From the cell containing the given text, extract its center point as (x, y) coordinate. 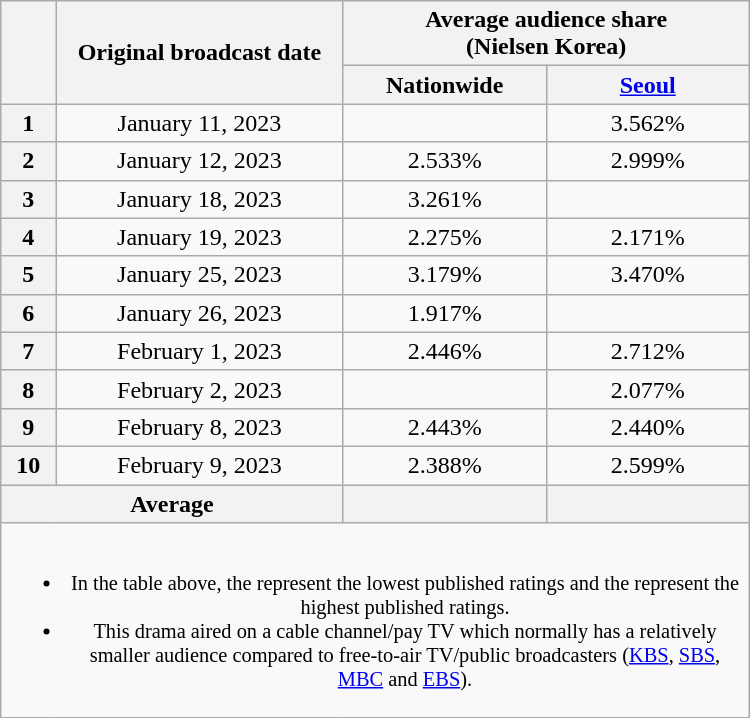
Nationwide (444, 85)
10 (28, 465)
2.712% (648, 351)
3.562% (648, 123)
2 (28, 161)
Average (172, 503)
January 18, 2023 (200, 199)
Seoul (648, 85)
2.171% (648, 237)
6 (28, 313)
5 (28, 275)
January 11, 2023 (200, 123)
8 (28, 389)
2.443% (444, 427)
2.599% (648, 465)
Original broadcast date (200, 52)
January 25, 2023 (200, 275)
February 9, 2023 (200, 465)
January 12, 2023 (200, 161)
2.446% (444, 351)
2.440% (648, 427)
3 (28, 199)
2.388% (444, 465)
3.179% (444, 275)
3.470% (648, 275)
2.533% (444, 161)
4 (28, 237)
2.077% (648, 389)
2.999% (648, 161)
9 (28, 427)
Average audience share(Nielsen Korea) (546, 34)
January 26, 2023 (200, 313)
7 (28, 351)
February 2, 2023 (200, 389)
3.261% (444, 199)
February 8, 2023 (200, 427)
2.275% (444, 237)
February 1, 2023 (200, 351)
January 19, 2023 (200, 237)
1 (28, 123)
1.917% (444, 313)
